Identify which cell holds the provided text, then report its (x, y) central coordinate. 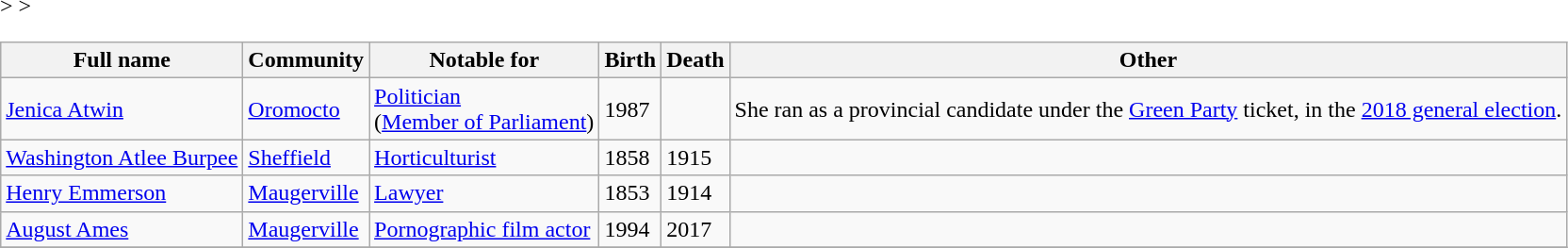
Horticulturist (484, 157)
Henry Emmerson (122, 193)
Oromocto (306, 109)
She ran as a provincial candidate under the Green Party ticket, in the 2018 general election. (1148, 109)
1858 (630, 157)
1915 (695, 157)
Other (1148, 60)
August Ames (122, 229)
Lawyer (484, 193)
Jenica Atwin (122, 109)
Politician (Member of Parliament) (484, 109)
Death (695, 60)
2017 (695, 229)
1853 (630, 193)
Full name (122, 60)
1987 (630, 109)
1994 (630, 229)
Washington Atlee Burpee (122, 157)
Sheffield (306, 157)
Notable for (484, 60)
Pornographic film actor (484, 229)
Community (306, 60)
1914 (695, 193)
Birth (630, 60)
